Scan for the cell matching the given text and deliver its (x, y) coordinate at center. 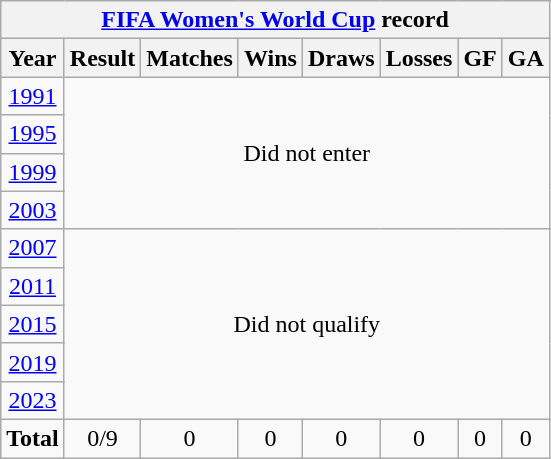
2023 (33, 400)
2019 (33, 362)
1995 (33, 134)
GF (480, 58)
Year (33, 58)
2007 (33, 248)
1999 (33, 172)
Total (33, 438)
Did not qualify (306, 324)
2015 (33, 324)
Wins (270, 58)
2003 (33, 210)
FIFA Women's World Cup record (276, 20)
GA (526, 58)
Did not enter (306, 153)
1991 (33, 96)
Matches (190, 58)
2011 (33, 286)
0/9 (102, 438)
Result (102, 58)
Losses (419, 58)
Draws (341, 58)
